Search for the cell housing the specified text and yield its [x, y] center coordinate. 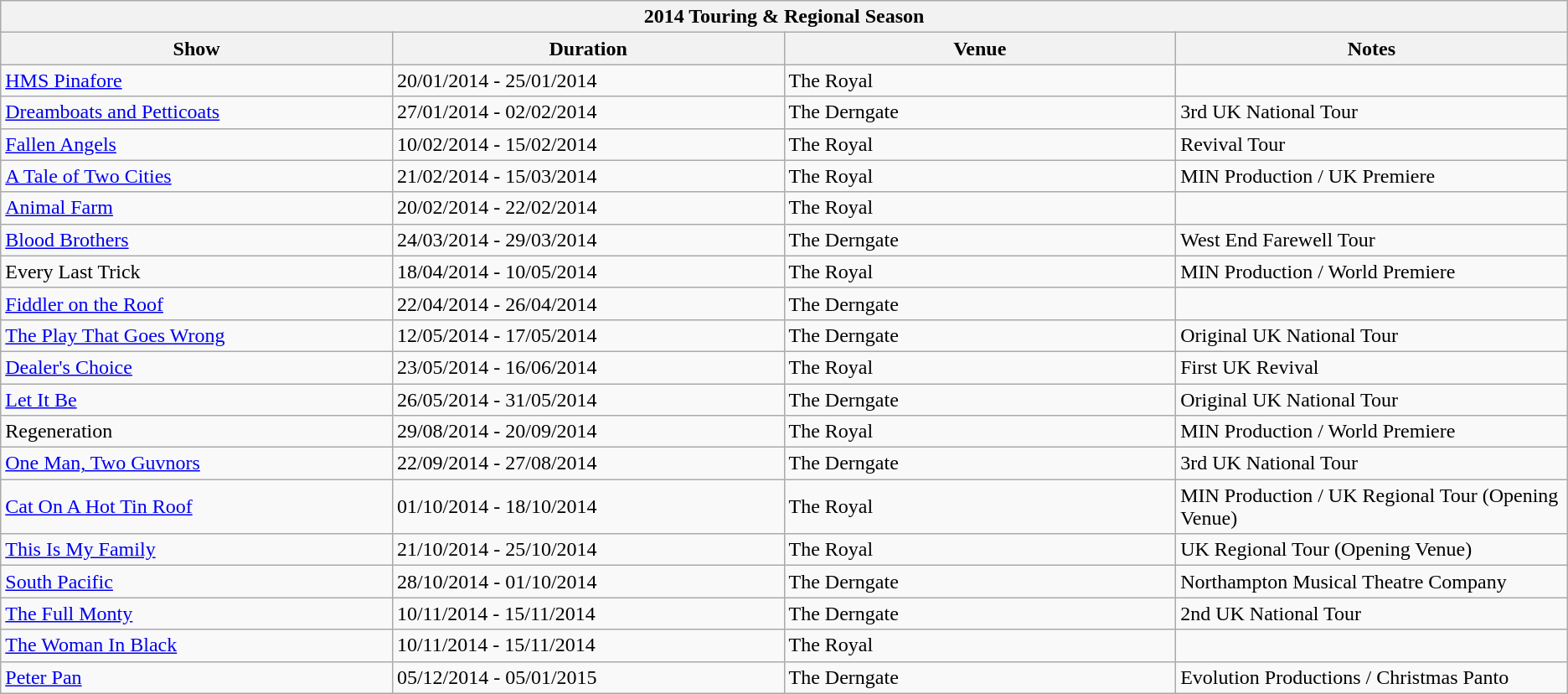
22/04/2014 - 26/04/2014 [588, 303]
The Woman In Black [197, 645]
28/10/2014 - 01/10/2014 [588, 582]
Dealer's Choice [197, 367]
Peter Pan [197, 677]
UK Regional Tour (Opening Venue) [1372, 550]
Let It Be [197, 400]
Notes [1372, 49]
20/02/2014 - 22/02/2014 [588, 208]
21/10/2014 - 25/10/2014 [588, 550]
22/09/2014 - 27/08/2014 [588, 464]
Venue [980, 49]
Regeneration [197, 432]
Cat On A Hot Tin Roof [197, 506]
23/05/2014 - 16/06/2014 [588, 367]
Blood Brothers [197, 240]
Evolution Productions / Christmas Panto [1372, 677]
This Is My Family [197, 550]
Fiddler on the Roof [197, 303]
Every Last Trick [197, 272]
A Tale of Two Cities [197, 176]
First UK Revival [1372, 367]
18/04/2014 - 10/05/2014 [588, 272]
Revival Tour [1372, 144]
HMS Pinafore [197, 80]
2014 Touring & Regional Season [784, 17]
10/02/2014 - 15/02/2014 [588, 144]
01/10/2014 - 18/10/2014 [588, 506]
29/08/2014 - 20/09/2014 [588, 432]
26/05/2014 - 31/05/2014 [588, 400]
One Man, Two Guvnors [197, 464]
West End Farewell Tour [1372, 240]
2nd UK National Tour [1372, 614]
20/01/2014 - 25/01/2014 [588, 80]
South Pacific [197, 582]
Duration [588, 49]
The Full Monty [197, 614]
Show [197, 49]
12/05/2014 - 17/05/2014 [588, 335]
Dreamboats and Petticoats [197, 112]
Animal Farm [197, 208]
MIN Production / UK Premiere [1372, 176]
The Play That Goes Wrong [197, 335]
21/02/2014 - 15/03/2014 [588, 176]
27/01/2014 - 02/02/2014 [588, 112]
24/03/2014 - 29/03/2014 [588, 240]
Northampton Musical Theatre Company [1372, 582]
MIN Production / UK Regional Tour (Opening Venue) [1372, 506]
Fallen Angels [197, 144]
05/12/2014 - 05/01/2015 [588, 677]
